Search for the cell housing the specified text and yield its (x, y) center coordinate. 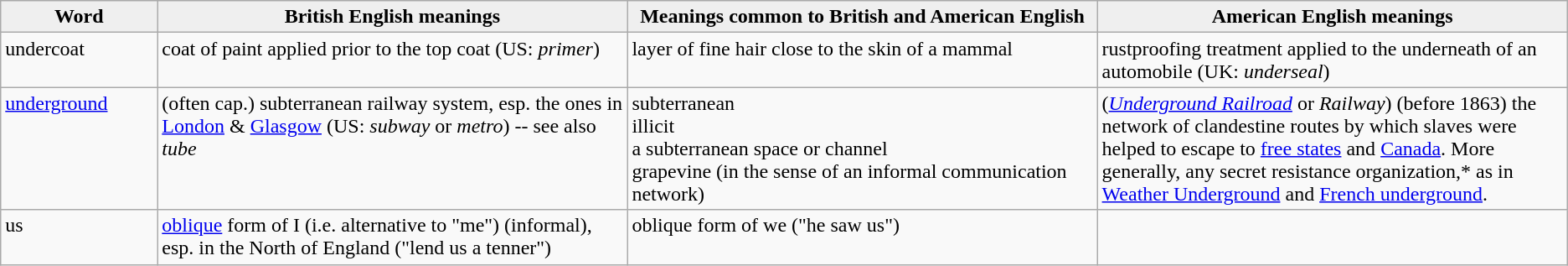
subterraneanillicita subterranean space or channelgrapevine (in the sense of an informal communication network) (863, 149)
layer of fine hair close to the skin of a mammal (863, 60)
us (79, 237)
rustproofing treatment applied to the underneath of an automobile (UK: underseal) (1332, 60)
oblique form of I (i.e. alternative to "me") (informal), esp. in the North of England ("lend us a tenner") (392, 237)
undercoat (79, 60)
oblique form of we ("he saw us") (863, 237)
British English meanings (392, 17)
American English meanings (1332, 17)
Meanings common to British and American English (863, 17)
Word (79, 17)
coat of paint applied prior to the top coat (US: primer) (392, 60)
underground (79, 149)
(often cap.) subterranean railway system, esp. the ones in London & Glasgow (US: subway or metro) -- see also tube (392, 149)
